Return (x, y) of the center of cell containing provided text 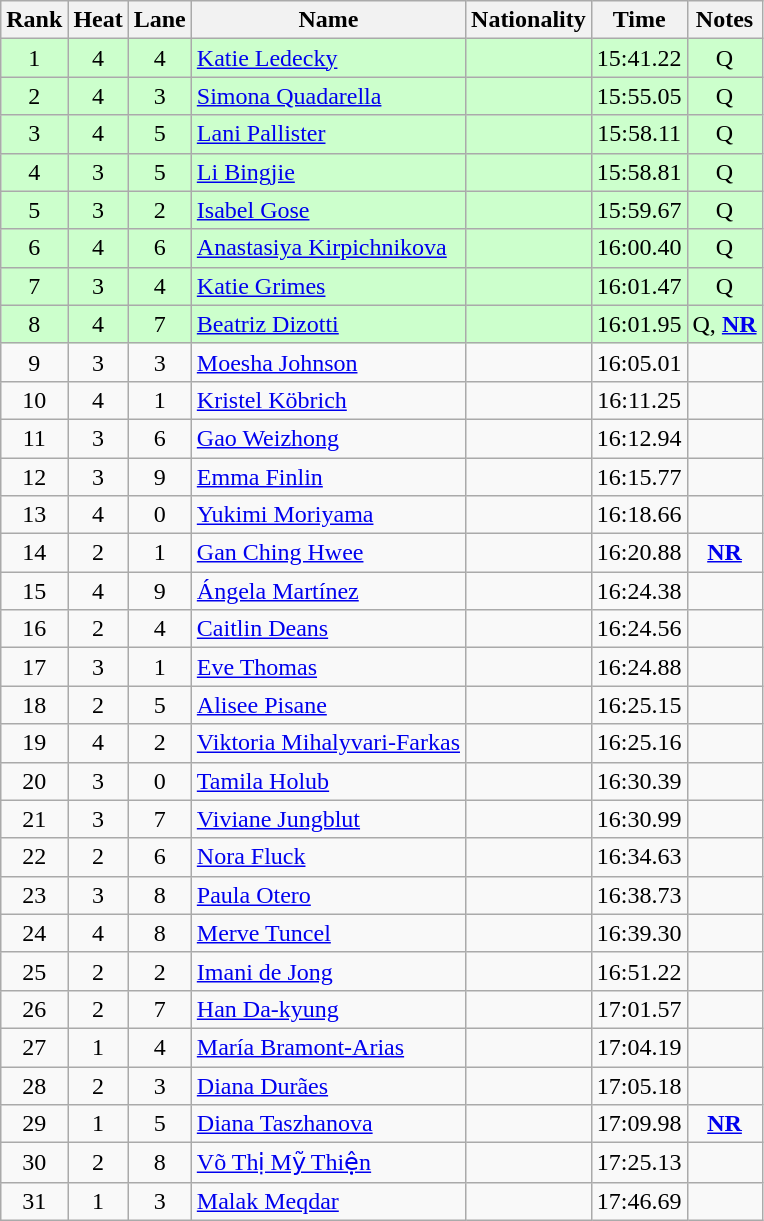
Notes (724, 20)
16:24.38 (639, 591)
12 (34, 477)
Rank (34, 20)
Simona Quadarella (328, 96)
25 (34, 971)
16:01.47 (639, 286)
15:59.67 (639, 210)
Imani de Jong (328, 971)
María Bramont-Arias (328, 1047)
14 (34, 553)
31 (34, 1201)
Alisee Pisane (328, 705)
16:39.30 (639, 933)
16:34.63 (639, 857)
29 (34, 1124)
Kristel Köbrich (328, 400)
Beatriz Dizotti (328, 324)
17 (34, 667)
16:38.73 (639, 895)
17:05.18 (639, 1085)
Gao Weizhong (328, 438)
Moesha Johnson (328, 362)
26 (34, 1009)
16:01.95 (639, 324)
Time (639, 20)
Anastasiya Kirpichnikova (328, 248)
23 (34, 895)
10 (34, 400)
30 (34, 1163)
19 (34, 743)
13 (34, 515)
Q, NR (724, 324)
27 (34, 1047)
16:11.25 (639, 400)
16:15.77 (639, 477)
16:05.01 (639, 362)
16 (34, 629)
16:25.16 (639, 743)
15:55.05 (639, 96)
16:51.22 (639, 971)
Diana Taszhanova (328, 1124)
Yukimi Moriyama (328, 515)
16:24.88 (639, 667)
Nationality (529, 20)
Han Da-kyung (328, 1009)
Li Bingjie (328, 172)
Lani Pallister (328, 134)
20 (34, 781)
18 (34, 705)
16:20.88 (639, 553)
Emma Finlin (328, 477)
15:58.81 (639, 172)
17:09.98 (639, 1124)
Paula Otero (328, 895)
16:00.40 (639, 248)
Gan Ching Hwee (328, 553)
Viviane Jungblut (328, 819)
Name (328, 20)
Isabel Gose (328, 210)
28 (34, 1085)
16:30.39 (639, 781)
Tamila Holub (328, 781)
24 (34, 933)
Merve Tuncel (328, 933)
17:01.57 (639, 1009)
Heat (98, 20)
15:58.11 (639, 134)
Caitlin Deans (328, 629)
11 (34, 438)
16:12.94 (639, 438)
Viktoria Mihalyvari-Farkas (328, 743)
Nora Fluck (328, 857)
17:04.19 (639, 1047)
Ángela Martínez (328, 591)
Katie Ledecky (328, 58)
15 (34, 591)
16:30.99 (639, 819)
Diana Durães (328, 1085)
Eve Thomas (328, 667)
22 (34, 857)
Lane (160, 20)
16:24.56 (639, 629)
17:25.13 (639, 1163)
16:25.15 (639, 705)
Katie Grimes (328, 286)
21 (34, 819)
15:41.22 (639, 58)
Võ Thị Mỹ Thiện (328, 1163)
16:18.66 (639, 515)
Malak Meqdar (328, 1201)
17:46.69 (639, 1201)
